Extract the [x, y] coordinate from the center of the cell holding the provided text.  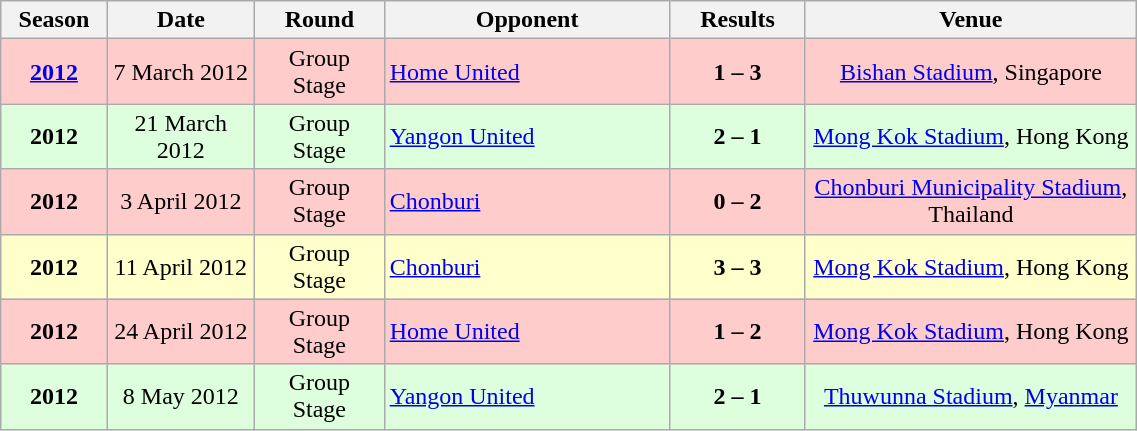
8 May 2012 [180, 396]
21 March 2012 [180, 136]
Bishan Stadium, Singapore [971, 72]
24 April 2012 [180, 332]
3 – 3 [738, 266]
11 April 2012 [180, 266]
Thuwunna Stadium, Myanmar [971, 396]
Venue [971, 20]
3 April 2012 [180, 202]
Results [738, 20]
Season [54, 20]
1 – 3 [738, 72]
7 March 2012 [180, 72]
Chonburi Municipality Stadium, Thailand [971, 202]
Round [320, 20]
1 – 2 [738, 332]
Opponent [527, 20]
0 – 2 [738, 202]
Date [180, 20]
